Return the (x, y) coordinate for the center point of the cell that contains the specified text.  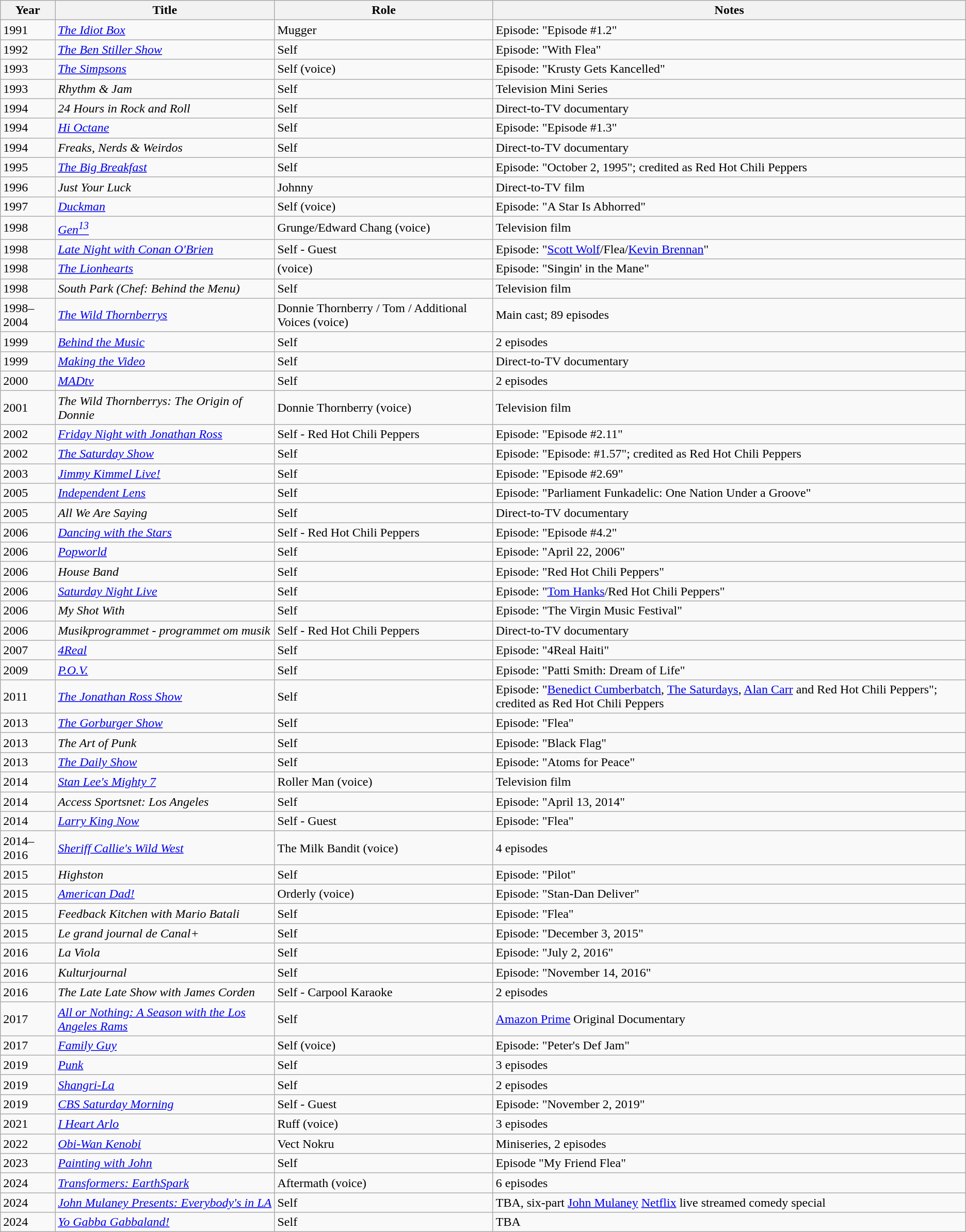
Episode: "November 14, 2016" (729, 972)
Episode: "Krusty Gets Kancelled" (729, 69)
Making the Video (165, 361)
Aftermath (voice) (384, 1183)
Johnny (384, 187)
All or Nothing: A Season with the Los Angeles Rams (165, 1018)
Episode: "Red Hot Chili Peppers" (729, 572)
1998–2004 (28, 315)
Episode: "Atoms for Peace" (729, 762)
Episode: "With Flea" (729, 50)
Episode: "April 13, 2014" (729, 802)
2023 (28, 1163)
1995 (28, 167)
Episode: "Peter's Def Jam" (729, 1045)
Behind the Music (165, 342)
Larry King Now (165, 821)
The Art of Punk (165, 742)
Ruff (voice) (384, 1124)
Self - Carpool Karaoke (384, 992)
Episode: "April 22, 2006" (729, 552)
House Band (165, 572)
Roller Man (voice) (384, 782)
Episode: "4Real Haiti" (729, 650)
The Big Breakfast (165, 167)
Episode: "Episode #2.11" (729, 434)
Le grand journal de Canal+ (165, 933)
Late Night with Conan O'Brien (165, 249)
Episode: "Episode #1.3" (729, 128)
2022 (28, 1144)
Punk (165, 1065)
6 episodes (729, 1183)
Shangri-La (165, 1084)
Direct-to-TV film (729, 187)
Stan Lee's Mighty 7 (165, 782)
The Simpsons (165, 69)
Episode: "October 2, 1995"; credited as Red Hot Chili Peppers (729, 167)
Episode: "July 2, 2016" (729, 953)
The Late Late Show with James Corden (165, 992)
Episode: "Black Flag" (729, 742)
Episode: "November 2, 2019" (729, 1104)
2014–2016 (28, 848)
The Gorburger Show (165, 723)
2021 (28, 1124)
Main cast; 89 episodes (729, 315)
2007 (28, 650)
Duckman (165, 206)
Year (28, 10)
Episode: "The Virgin Music Festival" (729, 611)
Role (384, 10)
2000 (28, 381)
Episode: "Benedict Cumberbatch, The Saturdays, Alan Carr and Red Hot Chili Peppers"; credited as Red Hot Chili Peppers (729, 696)
American Dad! (165, 894)
Kulturjournal (165, 972)
Episode: "Episode #1.2" (729, 30)
The Wild Thornberrys: The Origin of Donnie (165, 408)
The Milk Bandit (voice) (384, 848)
1997 (28, 206)
Just Your Luck (165, 187)
TBA (729, 1222)
Episode: "Tom Hanks/Red Hot Chili Peppers" (729, 591)
Donnie Thornberry (voice) (384, 408)
Vect Nokru (384, 1144)
The Ben Stiller Show (165, 50)
Access Sportsnet: Los Angeles (165, 802)
The Saturday Show (165, 454)
4Real (165, 650)
Episode: "Patti Smith: Dream of Life" (729, 670)
Transformers: EarthSpark (165, 1183)
Musikprogrammet - programmet om musik (165, 630)
Episode "My Friend Flea" (729, 1163)
2009 (28, 670)
1992 (28, 50)
Episode: "Scott Wolf/Flea/Kevin Brennan" (729, 249)
Hi Octane (165, 128)
Highston (165, 874)
Sheriff Callie's Wild West (165, 848)
(voice) (384, 269)
2011 (28, 696)
Donnie Thornberry / Tom / Additional Voices (voice) (384, 315)
Independent Lens (165, 493)
Episode: "Episode: #1.57"; credited as Red Hot Chili Peppers (729, 454)
Title (165, 10)
I Heart Arlo (165, 1124)
2001 (28, 408)
Grunge/Edward Chang (voice) (384, 228)
Painting with John (165, 1163)
Popworld (165, 552)
TBA, six-part John Mulaney Netflix live streamed comedy special (729, 1203)
The Jonathan Ross Show (165, 696)
Family Guy (165, 1045)
P.O.V. (165, 670)
1991 (28, 30)
John Mulaney Presents: Everybody's in LA (165, 1203)
Friday Night with Jonathan Ross (165, 434)
Amazon Prime Original Documentary (729, 1018)
Yo Gabba Gabbaland! (165, 1222)
Saturday Night Live (165, 591)
Feedback Kitchen with Mario Batali (165, 914)
Television Mini Series (729, 89)
Notes (729, 10)
La Viola (165, 953)
All We Are Saying (165, 513)
CBS Saturday Morning (165, 1104)
Episode: "Parliament Funkadelic: One Nation Under a Groove" (729, 493)
Dancing with the Stars (165, 532)
Episode: "Episode #2.69" (729, 474)
Jimmy Kimmel Live! (165, 474)
My Shot With (165, 611)
Episode: "A Star Is Abhorred" (729, 206)
Episode: "Episode #4.2" (729, 532)
Episode: "Singin' in the Mane" (729, 269)
4 episodes (729, 848)
The Wild Thornberrys (165, 315)
The Lionhearts (165, 269)
The Daily Show (165, 762)
Orderly (voice) (384, 894)
Mugger (384, 30)
Miniseries, 2 episodes (729, 1144)
Freaks, Nerds & Weirdos (165, 148)
The Idiot Box (165, 30)
Episode: "December 3, 2015" (729, 933)
Episode: "Pilot" (729, 874)
Rhythm & Jam (165, 89)
South Park (Chef: Behind the Menu) (165, 288)
MADtv (165, 381)
Gen13 (165, 228)
2003 (28, 474)
Obi-Wan Kenobi (165, 1144)
Episode: "Stan-Dan Deliver" (729, 894)
24 Hours in Rock and Roll (165, 108)
1996 (28, 187)
